Capture the cell that displays the provided text and extract its [x, y] central coordinate. 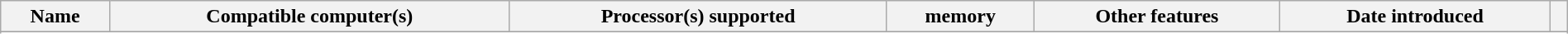
memory [961, 17]
Other features [1158, 17]
Processor(s) supported [698, 17]
Date introduced [1414, 17]
Compatible computer(s) [309, 17]
Name [55, 17]
